From the cell containing the given text, extract its center point as [x, y] coordinate. 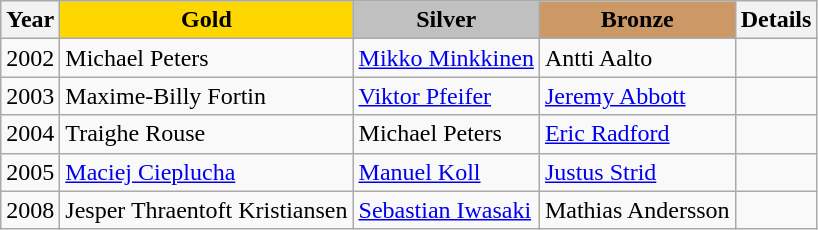
Mikko Minkkinen [446, 58]
Bronze [637, 20]
2003 [30, 96]
Justus Strid [637, 172]
Silver [446, 20]
Jeremy Abbott [637, 96]
Eric Radford [637, 134]
Details [776, 20]
Mathias Andersson [637, 210]
Jesper Thraentoft Kristiansen [206, 210]
Traighe Rouse [206, 134]
2002 [30, 58]
Viktor Pfeifer [446, 96]
Gold [206, 20]
Sebastian Iwasaki [446, 210]
2005 [30, 172]
2004 [30, 134]
Antti Aalto [637, 58]
Manuel Koll [446, 172]
Maxime-Billy Fortin [206, 96]
Maciej Cieplucha [206, 172]
2008 [30, 210]
Year [30, 20]
